Find where the given text appears and provide that cell's center as (x, y) coordinate. 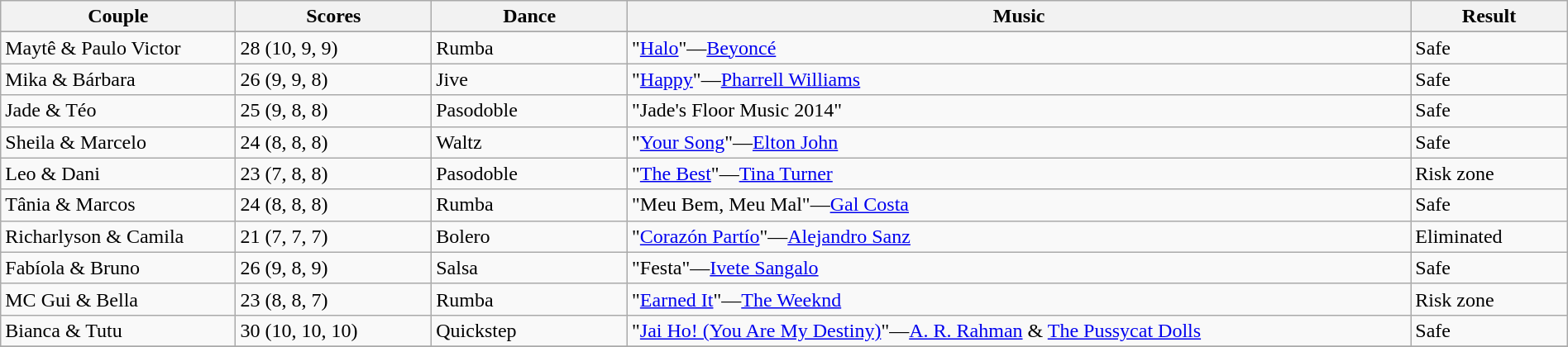
"Meu Bem, Meu Mal"—Gal Costa (1019, 205)
"Jai Ho! (You Are My Destiny)"—A. R. Rahman & The Pussycat Dolls (1019, 330)
"Earned It"—The Weeknd (1019, 299)
26 (9, 8, 9) (334, 268)
Dance (529, 17)
"Your Song"—Elton John (1019, 142)
Music (1019, 17)
23 (8, 8, 7) (334, 299)
MC Gui & Bella (118, 299)
Bolero (529, 236)
30 (10, 10, 10) (334, 330)
Tânia & Marcos (118, 205)
Result (1489, 17)
Maytê & Paulo Victor (118, 48)
Mika & Bárbara (118, 79)
Richarlyson & Camila (118, 236)
"Corazón Partío"—Alejandro Sanz (1019, 236)
"Halo"—Beyoncé (1019, 48)
25 (9, 8, 8) (334, 111)
Quickstep (529, 330)
23 (7, 8, 8) (334, 173)
28 (10, 9, 9) (334, 48)
"Festa"—Ivete Sangalo (1019, 268)
Couple (118, 17)
"Happy"—Pharrell Williams (1019, 79)
"The Best"—Tina Turner (1019, 173)
Leo & Dani (118, 173)
Eliminated (1489, 236)
21 (7, 7, 7) (334, 236)
Salsa (529, 268)
Waltz (529, 142)
Jive (529, 79)
Jade & Téo (118, 111)
"Jade's Floor Music 2014" (1019, 111)
Fabíola & Bruno (118, 268)
Scores (334, 17)
26 (9, 9, 8) (334, 79)
Sheila & Marcelo (118, 142)
Bianca & Tutu (118, 330)
